Determine the [X, Y] coordinate at the center of the cell enclosing the given text.  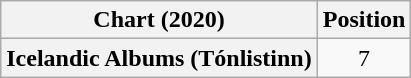
Chart (2020) [159, 20]
7 [364, 58]
Icelandic Albums (Tónlistinn) [159, 58]
Position [364, 20]
